Pinpoint the cell where the given text exists, returning its [x, y] midpoint coordinate. 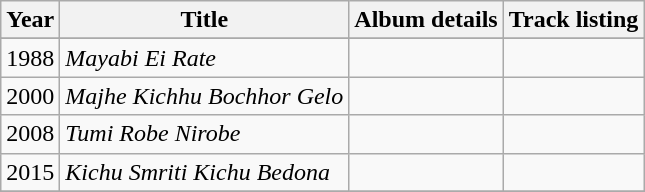
2015 [30, 172]
Year [30, 20]
Kichu Smriti Kichu Bedona [204, 172]
Tumi Robe Nirobe [204, 134]
Majhe Kichhu Bochhor Gelo [204, 96]
2008 [30, 134]
1988 [30, 58]
Mayabi Ei Rate [204, 58]
Track listing [574, 20]
Album details [426, 20]
Title [204, 20]
2000 [30, 96]
